Return the (X, Y) coordinate for the center point of the cell that contains the specified text.  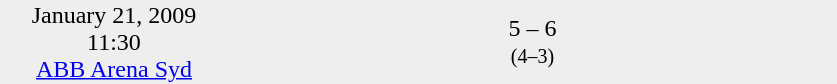
January 21, 200911:30ABB Arena Syd (114, 42)
5 – 6(4–3) (532, 42)
